Extract the [x, y] coordinate from the center of the cell holding the provided text.  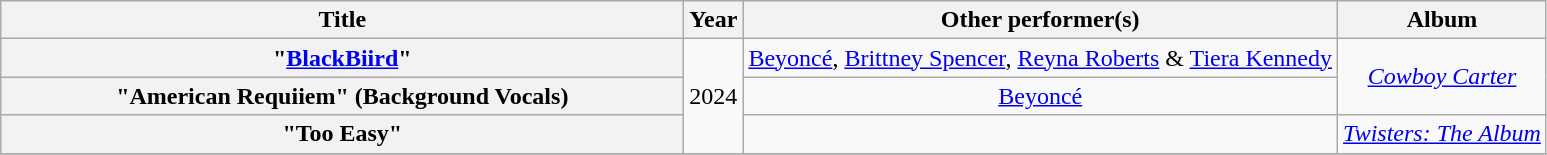
Twisters: The Album [1442, 134]
Title [342, 20]
"Too Easy" [342, 134]
Beyoncé, Brittney Spencer, Reyna Roberts & Tiera Kennedy [1040, 58]
Beyoncé [1040, 96]
"American Requiiem" (Background Vocals) [342, 96]
Cowboy Carter [1442, 77]
2024 [714, 96]
Year [714, 20]
Other performer(s) [1040, 20]
Album [1442, 20]
"BlackBiird" [342, 58]
